Detect which cell encompasses the target text, then output its (x, y) center coordinate. 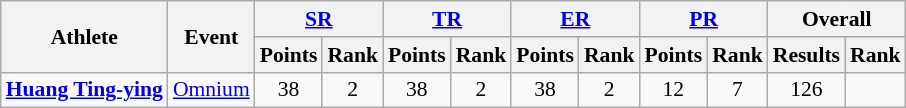
126 (806, 90)
Event (212, 36)
Huang Ting-ying (84, 90)
Overall (837, 19)
ER (575, 19)
12 (673, 90)
TR (447, 19)
Results (806, 55)
7 (738, 90)
Omnium (212, 90)
Athlete (84, 36)
PR (703, 19)
SR (319, 19)
